Locate the cell with the specified text and output its (x, y) center coordinate. 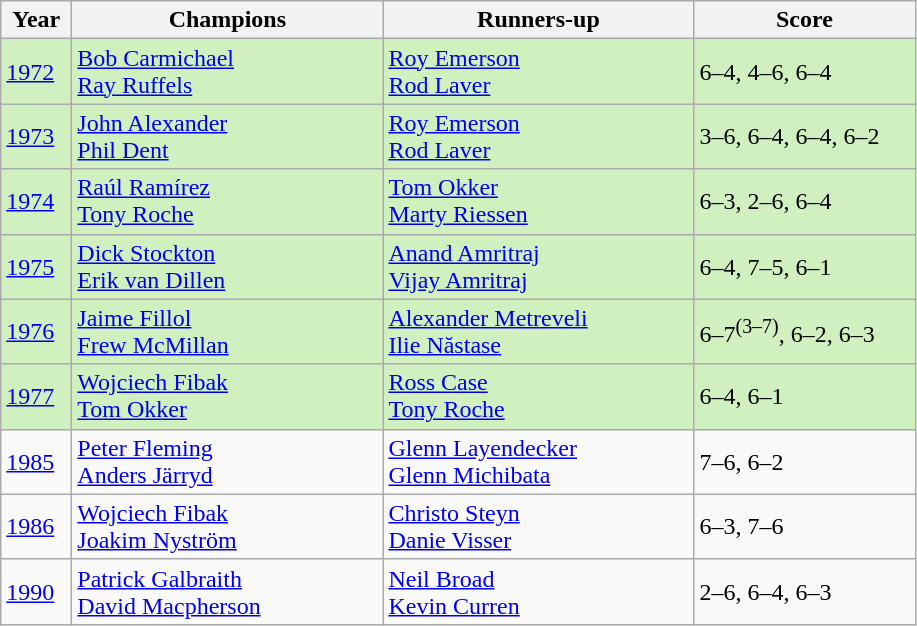
6–3, 7–6 (804, 526)
Anand Amritraj Vijay Amritraj (538, 266)
1986 (36, 526)
1974 (36, 202)
Bob Carmichael Ray Ruffels (228, 72)
Jaime Fillol Frew McMillan (228, 332)
Ross Case Tony Roche (538, 396)
Glenn Layendecker Glenn Michibata (538, 462)
1977 (36, 396)
1973 (36, 136)
1972 (36, 72)
1990 (36, 592)
Peter Fleming Anders Järryd (228, 462)
1985 (36, 462)
Alexander Metreveli Ilie Năstase (538, 332)
Year (36, 20)
6–3, 2–6, 6–4 (804, 202)
6–7(3–7), 6–2, 6–3 (804, 332)
Wojciech Fibak Tom Okker (228, 396)
Neil Broad Kevin Curren (538, 592)
7–6, 6–2 (804, 462)
Raúl Ramírez Tony Roche (228, 202)
2–6, 6–4, 6–3 (804, 592)
John Alexander Phil Dent (228, 136)
6–4, 4–6, 6–4 (804, 72)
Dick Stockton Erik van Dillen (228, 266)
1975 (36, 266)
3–6, 6–4, 6–4, 6–2 (804, 136)
Christo Steyn Danie Visser (538, 526)
Patrick Galbraith David Macpherson (228, 592)
Runners-up (538, 20)
6–4, 7–5, 6–1 (804, 266)
Tom Okker Marty Riessen (538, 202)
Champions (228, 20)
Wojciech Fibak Joakim Nyström (228, 526)
6–4, 6–1 (804, 396)
1976 (36, 332)
Score (804, 20)
